Scan for the cell matching the given text and deliver its [X, Y] coordinate at center. 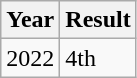
4th [98, 58]
2022 [30, 58]
Result [98, 20]
Year [30, 20]
